Provide the [X, Y] coordinate of the cell's center where the given text is located.  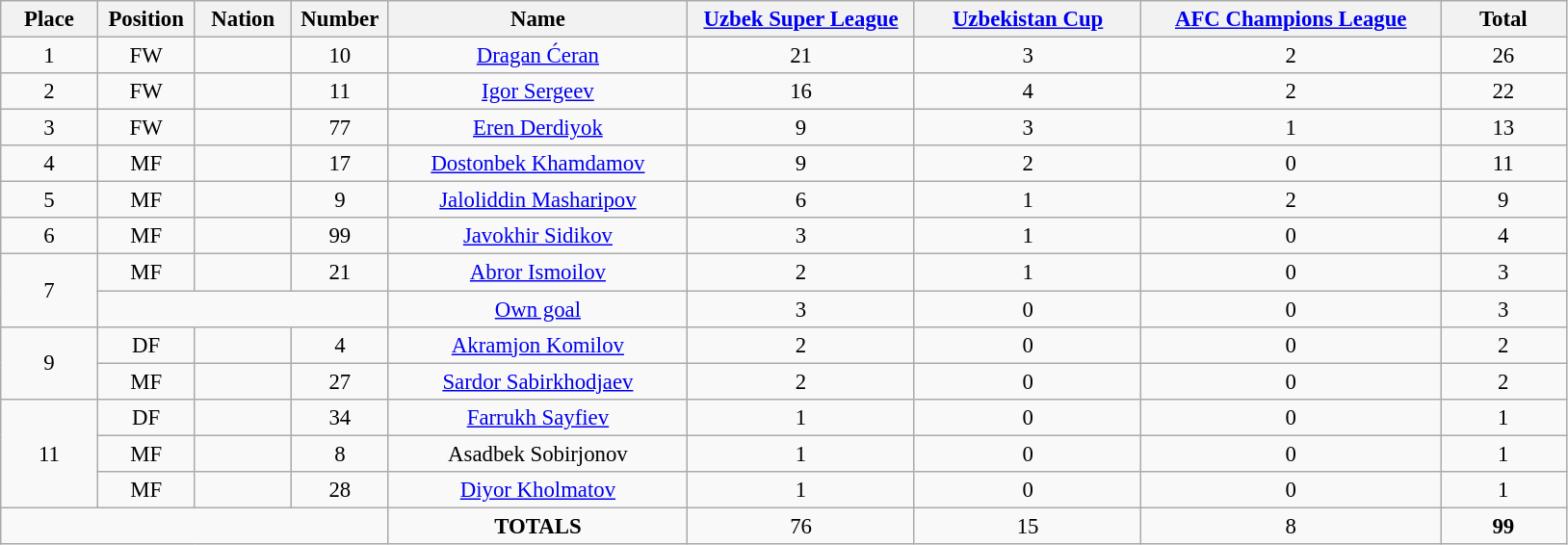
Diyor Kholmatov [537, 490]
22 [1504, 91]
Total [1504, 19]
Nation [243, 19]
Sardor Sabirkhodjaev [537, 381]
Jaloliddin Masharipov [537, 200]
Name [537, 19]
Akramjon Komilov [537, 345]
Uzbek Super League [801, 19]
77 [341, 128]
28 [341, 490]
Javokhir Sidikov [537, 236]
AFC Champions League [1291, 19]
27 [341, 381]
34 [341, 417]
Eren Derdiyok [537, 128]
Uzbekistan Cup [1028, 19]
15 [1028, 526]
Farrukh Sayfiev [537, 417]
Number [341, 19]
Dostonbek Khamdamov [537, 164]
76 [801, 526]
26 [1504, 56]
10 [341, 56]
Own goal [537, 309]
Position [146, 19]
Dragan Ćeran [537, 56]
Asadbek Sobirjonov [537, 454]
17 [341, 164]
TOTALS [537, 526]
5 [50, 200]
Igor Sergeev [537, 91]
Place [50, 19]
Abror Ismoilov [537, 272]
13 [1504, 128]
7 [50, 291]
16 [801, 91]
